Determine the [x, y] coordinate at the center of the cell enclosing the given text.  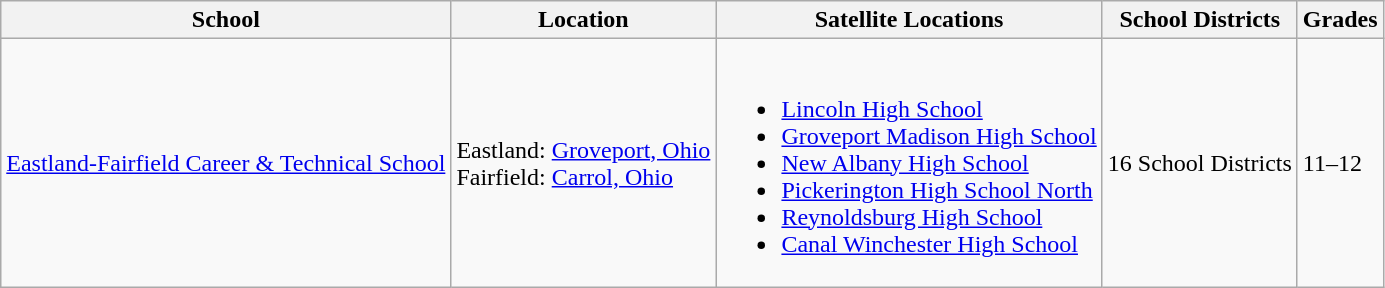
School Districts [1200, 20]
School [226, 20]
Satellite Locations [909, 20]
Location [584, 20]
Grades [1340, 20]
Eastland-Fairfield Career & Technical School [226, 163]
11–12 [1340, 163]
Eastland: Groveport, OhioFairfield: Carrol, Ohio [584, 163]
16 School Districts [1200, 163]
